Scan for the cell matching the given text and deliver its (x, y) coordinate at center. 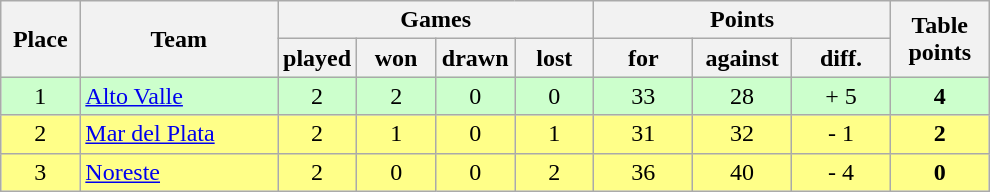
Tablepoints (940, 39)
28 (742, 96)
diff. (842, 58)
3 (40, 172)
played (318, 58)
Team (179, 39)
4 (940, 96)
33 (644, 96)
40 (742, 172)
Place (40, 39)
Points (742, 20)
+ 5 (842, 96)
Games (436, 20)
- 1 (842, 134)
drawn (476, 58)
- 4 (842, 172)
Noreste (179, 172)
Mar del Plata (179, 134)
against (742, 58)
36 (644, 172)
for (644, 58)
lost (554, 58)
31 (644, 134)
won (396, 58)
Alto Valle (179, 96)
32 (742, 134)
